Return (x, y) of the center of cell containing provided text 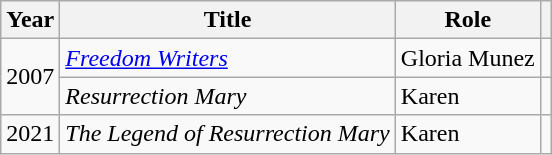
Gloria Munez (468, 58)
Resurrection Mary (228, 96)
2007 (30, 77)
The Legend of Resurrection Mary (228, 134)
Freedom Writers (228, 58)
Role (468, 20)
Title (228, 20)
2021 (30, 134)
Year (30, 20)
